Pinpoint the cell where the given text exists, returning its [x, y] midpoint coordinate. 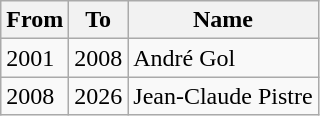
To [98, 20]
André Gol [223, 58]
From [35, 20]
2026 [98, 96]
2001 [35, 58]
Jean-Claude Pistre [223, 96]
Name [223, 20]
